Return (X, Y) of the center of cell containing provided text 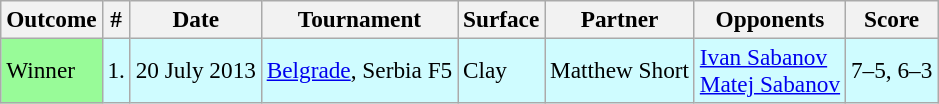
Date (196, 19)
Outcome (52, 19)
Opponents (770, 19)
1. (116, 70)
Belgrade, Serbia F5 (359, 70)
Partner (620, 19)
Matthew Short (620, 70)
Winner (52, 70)
7–5, 6–3 (891, 70)
# (116, 19)
20 July 2013 (196, 70)
Clay (502, 70)
Surface (502, 19)
Tournament (359, 19)
Score (891, 19)
Ivan Sabanov Matej Sabanov (770, 70)
